Extract the [x, y] coordinate from the center of the cell holding the provided text.  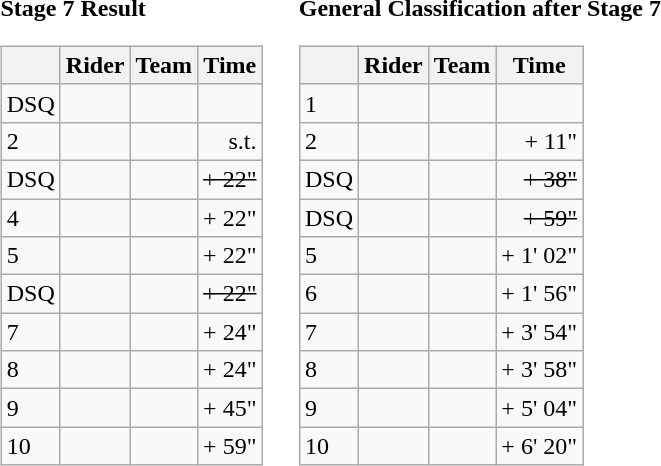
+ 3' 58" [540, 370]
+ 6' 20" [540, 446]
+ 5' 04" [540, 408]
s.t. [230, 141]
6 [328, 294]
+ 3' 54" [540, 332]
1 [328, 103]
4 [30, 217]
+ 1' 56" [540, 294]
+ 45" [230, 408]
+ 11" [540, 141]
+ 38" [540, 179]
+ 1' 02" [540, 256]
